Output the [X, Y] coordinate of the center of the cell containing the given text.  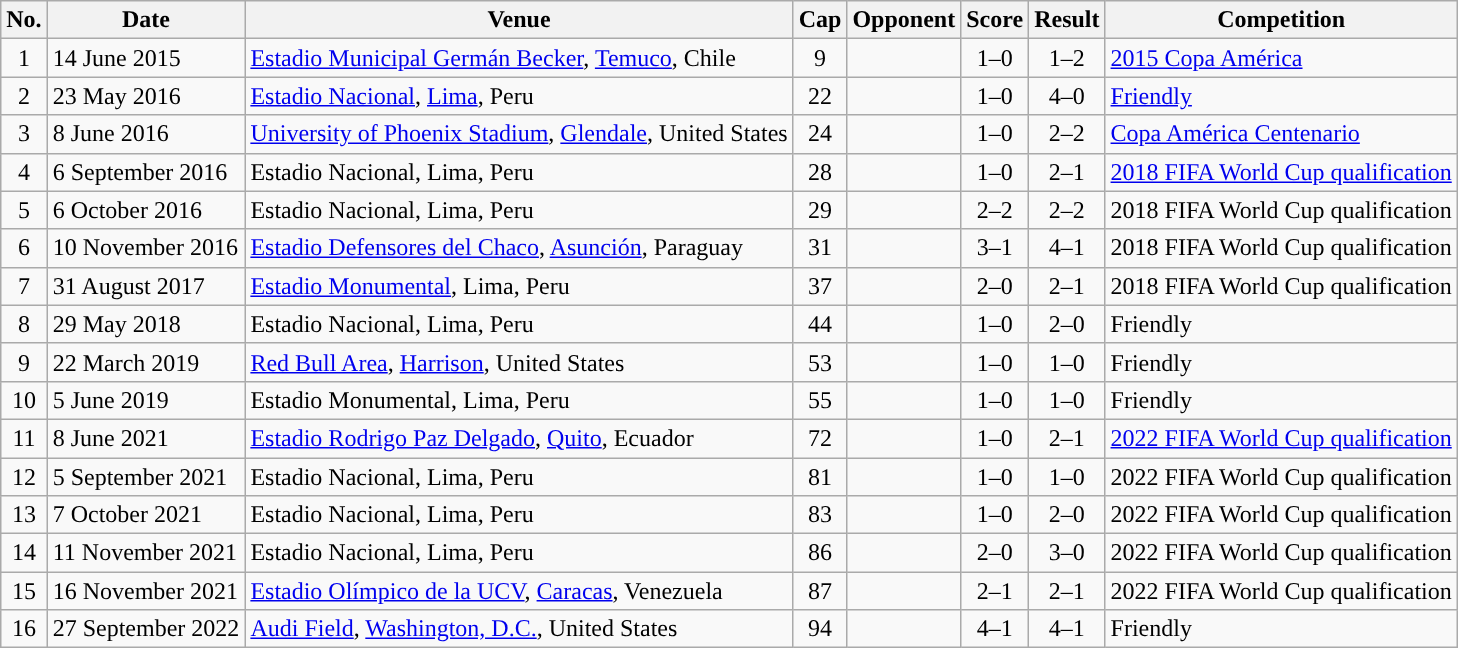
Estadio Rodrigo Paz Delgado, Quito, Ecuador [519, 438]
8 [24, 324]
87 [820, 591]
Estadio Olímpico de la UCV, Caracas, Venezuela [519, 591]
29 [820, 210]
3 [24, 134]
22 [820, 96]
14 [24, 553]
15 [24, 591]
University of Phoenix Stadium, Glendale, United States [519, 134]
Opponent [904, 20]
55 [820, 400]
5 [24, 210]
10 November 2016 [146, 248]
27 September 2022 [146, 629]
Cap [820, 20]
94 [820, 629]
16 [24, 629]
12 [24, 477]
16 November 2021 [146, 591]
Competition [1281, 20]
31 [820, 248]
Estadio Defensores del Chaco, Asunción, Paraguay [519, 248]
11 [24, 438]
3–1 [995, 248]
83 [820, 515]
8 June 2016 [146, 134]
Estadio Municipal Germán Becker, Temuco, Chile [519, 58]
81 [820, 477]
Venue [519, 20]
53 [820, 362]
2 [24, 96]
22 March 2019 [146, 362]
Red Bull Area, Harrison, United States [519, 362]
6 September 2016 [146, 172]
6 October 2016 [146, 210]
72 [820, 438]
6 [24, 248]
3–0 [1067, 553]
5 June 2019 [146, 400]
5 September 2021 [146, 477]
10 [24, 400]
4–0 [1067, 96]
86 [820, 553]
1–2 [1067, 58]
14 June 2015 [146, 58]
24 [820, 134]
11 November 2021 [146, 553]
7 October 2021 [146, 515]
23 May 2016 [146, 96]
Date [146, 20]
No. [24, 20]
2015 Copa América [1281, 58]
Score [995, 20]
Copa América Centenario [1281, 134]
Audi Field, Washington, D.C., United States [519, 629]
1 [24, 58]
7 [24, 286]
4 [24, 172]
Result [1067, 20]
28 [820, 172]
31 August 2017 [146, 286]
13 [24, 515]
8 June 2021 [146, 438]
29 May 2018 [146, 324]
37 [820, 286]
44 [820, 324]
